Determine the (X, Y) coordinate at the center of the cell enclosing the given text.  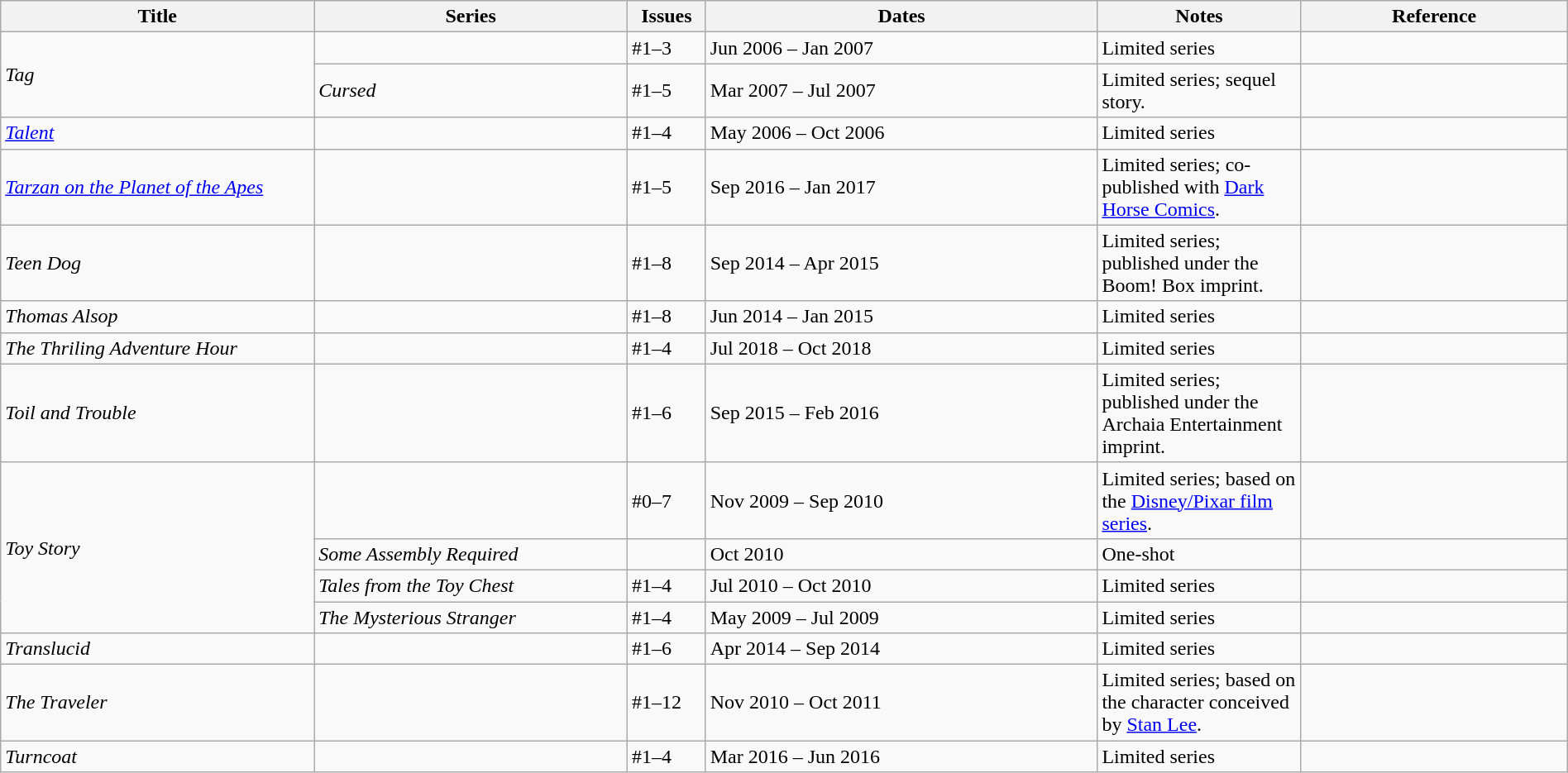
Issues (667, 17)
Apr 2014 – Sep 2014 (901, 649)
Mar 2016 – Jun 2016 (901, 756)
Talent (157, 133)
Limited series; published under the Archaia Entertainment imprint. (1199, 413)
Limited series; based on the Disney/Pixar film series. (1199, 500)
One-shot (1199, 554)
Series (471, 17)
Oct 2010 (901, 554)
Limited series; published under the Boom! Box imprint. (1199, 263)
Toy Story (157, 547)
Sep 2016 – Jan 2017 (901, 187)
May 2006 – Oct 2006 (901, 133)
Mar 2007 – Jul 2007 (901, 91)
Some Assembly Required (471, 554)
Jun 2014 – Jan 2015 (901, 317)
Turncoat (157, 756)
Teen Dog (157, 263)
Title (157, 17)
#0–7 (667, 500)
Limited series; sequel story. (1199, 91)
The Mysterious Stranger (471, 618)
Jun 2006 – Jan 2007 (901, 48)
Reference (1434, 17)
Sep 2015 – Feb 2016 (901, 413)
Thomas Alsop (157, 317)
Sep 2014 – Apr 2015 (901, 263)
Jul 2018 – Oct 2018 (901, 348)
Notes (1199, 17)
Jul 2010 – Oct 2010 (901, 585)
The Thriling Adventure Hour (157, 348)
Limited series; based on the character conceived by Stan Lee. (1199, 703)
Nov 2010 – Oct 2011 (901, 703)
Translucid (157, 649)
Dates (901, 17)
#1–3 (667, 48)
Tag (157, 74)
Limited series; co-published with Dark Horse Comics. (1199, 187)
Tales from the Toy Chest (471, 585)
Nov 2009 – Sep 2010 (901, 500)
Cursed (471, 91)
May 2009 – Jul 2009 (901, 618)
Tarzan on the Planet of the Apes (157, 187)
#1–12 (667, 703)
The Traveler (157, 703)
Toil and Trouble (157, 413)
